Return the [X, Y] coordinate for the center point of the cell that contains the specified text.  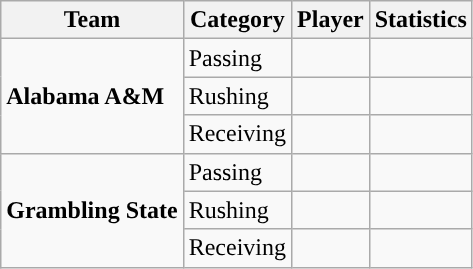
Player [331, 20]
Team [92, 20]
Grambling State [92, 210]
Category [237, 20]
Statistics [420, 20]
Alabama A&M [92, 96]
